Search for the cell housing the specified text and yield its (X, Y) center coordinate. 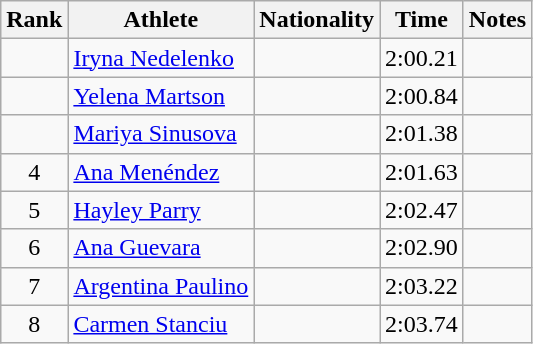
2:02.47 (422, 210)
2:00.84 (422, 96)
2:00.21 (422, 58)
Notes (497, 20)
Time (422, 20)
Yelena Martson (161, 96)
Ana Guevara (161, 248)
2:03.22 (422, 286)
2:01.63 (422, 172)
4 (34, 172)
Carmen Stanciu (161, 324)
Ana Menéndez (161, 172)
Iryna Nedelenko (161, 58)
Nationality (317, 20)
Athlete (161, 20)
2:03.74 (422, 324)
6 (34, 248)
2:01.38 (422, 134)
8 (34, 324)
5 (34, 210)
2:02.90 (422, 248)
Hayley Parry (161, 210)
7 (34, 286)
Argentina Paulino (161, 286)
Mariya Sinusova (161, 134)
Rank (34, 20)
